Determine the [X, Y] coordinate at the center of the cell enclosing the given text.  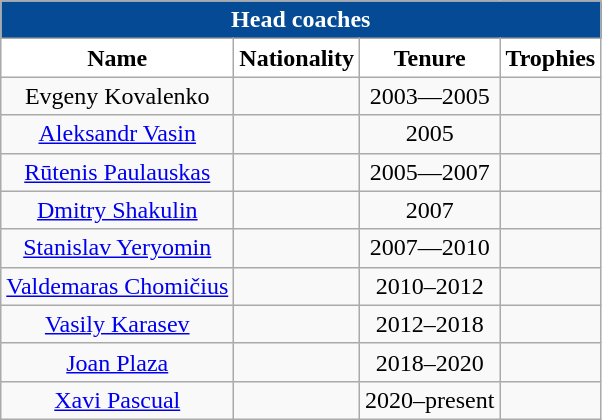
Vasily Karasev [118, 324]
2010–2012 [430, 286]
2012–2018 [430, 324]
Dmitry Shakulin [118, 210]
2005—2007 [430, 172]
2007—2010 [430, 248]
2003—2005 [430, 96]
Aleksandr Vasin [118, 134]
Trophies [550, 58]
Head coaches [301, 20]
2018–2020 [430, 362]
Joan Plaza [118, 362]
Rūtenis Paulauskas [118, 172]
Name [118, 58]
Nationality [297, 58]
2007 [430, 210]
Xavi Pascual [118, 400]
Valdemaras Chomičius [118, 286]
Evgeny Kovalenko [118, 96]
Stanislav Yeryomin [118, 248]
Tenure [430, 58]
2020–present [430, 400]
2005 [430, 134]
